Extract the [X, Y] coordinate from the center of the cell holding the provided text.  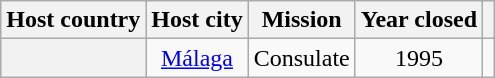
Consulate [302, 58]
Málaga [197, 58]
Host country [74, 20]
1995 [418, 58]
Mission [302, 20]
Host city [197, 20]
Year closed [418, 20]
